Return the [X, Y] coordinate for the center point of the cell that contains the specified text.  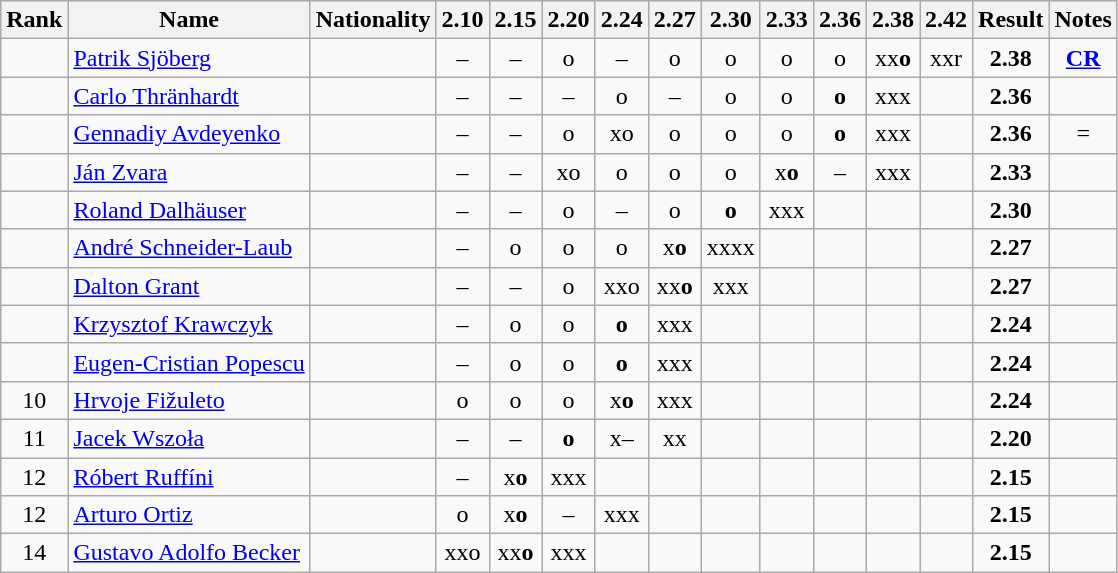
André Schneider-Laub [189, 248]
xxxx [730, 248]
11 [34, 438]
Patrik Sjöberg [189, 58]
Gustavo Adolfo Becker [189, 553]
Róbert Ruffíni [189, 477]
Nationality [373, 20]
2.42 [946, 20]
Eugen-Cristian Popescu [189, 362]
Carlo Thränhardt [189, 96]
10 [34, 400]
Gennadiy Avdeyenko [189, 134]
CR [1083, 58]
Notes [1083, 20]
= [1083, 134]
Ján Zvara [189, 172]
xxr [946, 58]
14 [34, 553]
Krzysztof Krawczyk [189, 324]
Jacek Wszoła [189, 438]
xx [674, 438]
Arturo Ortiz [189, 515]
Result [1011, 20]
Name [189, 20]
Roland Dalhäuser [189, 210]
x– [622, 438]
2.10 [462, 20]
Rank [34, 20]
Dalton Grant [189, 286]
Hrvoje Fižuleto [189, 400]
